For the text-containing cell, return its midpoint in [x, y] coordinate format. 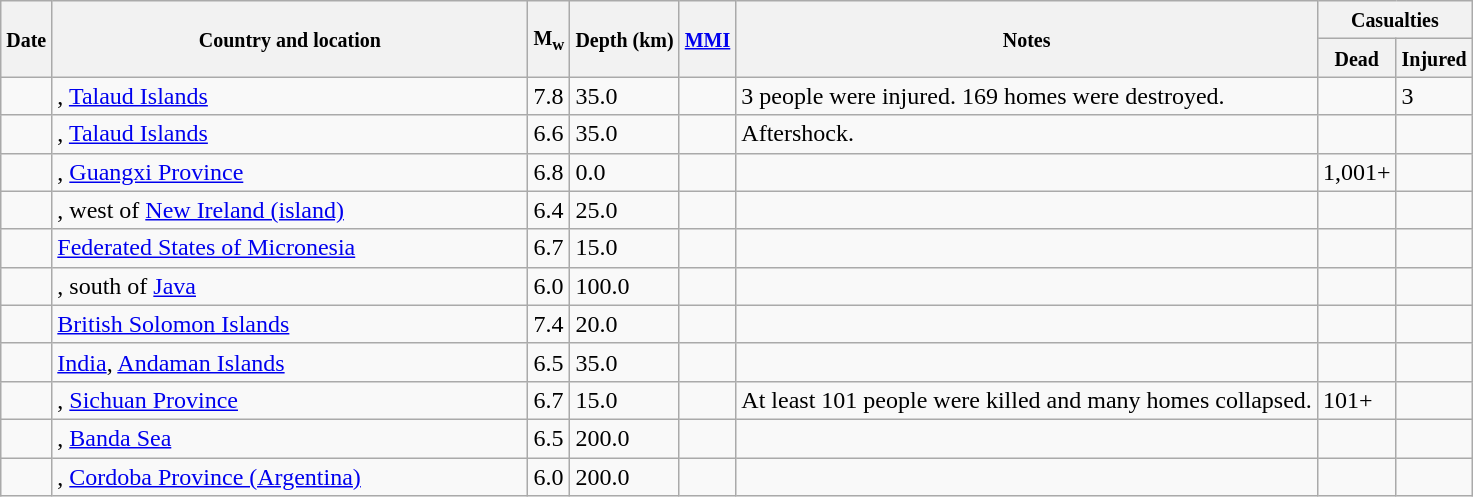
, Banda Sea [290, 438]
6.8 [549, 172]
Dead [1356, 58]
100.0 [624, 286]
Depth (km) [624, 39]
Mw [549, 39]
3 [1434, 96]
British Solomon Islands [290, 324]
, Guangxi Province [290, 172]
1,001+ [1356, 172]
3 people were injured. 169 homes were destroyed. [1027, 96]
Casualties [1394, 20]
India, Andaman Islands [290, 362]
, west of New Ireland (island) [290, 210]
, Cordoba Province (Argentina) [290, 477]
0.0 [624, 172]
Federated States of Micronesia [290, 248]
Date [26, 39]
101+ [1356, 400]
25.0 [624, 210]
MMI [708, 39]
Injured [1434, 58]
6.6 [549, 134]
At least 101 people were killed and many homes collapsed. [1027, 400]
7.8 [549, 96]
Aftershock. [1027, 134]
Country and location [290, 39]
7.4 [549, 324]
, Sichuan Province [290, 400]
Notes [1027, 39]
, south of Java [290, 286]
20.0 [624, 324]
6.4 [549, 210]
